Output the [X, Y] coordinate of the center of the cell containing the given text.  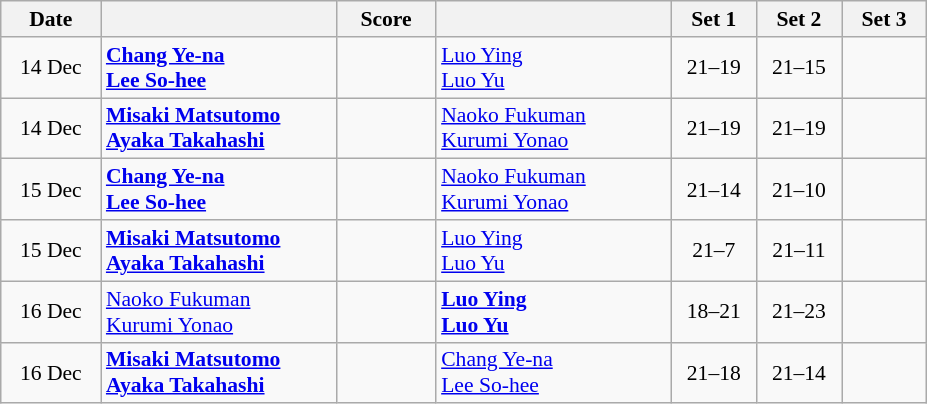
21–15 [798, 68]
21–23 [798, 312]
21–10 [798, 190]
Set 3 [884, 19]
Date [51, 19]
Set 2 [798, 19]
Score [386, 19]
21–18 [714, 372]
18–21 [714, 312]
21–7 [714, 250]
21–11 [798, 250]
Set 1 [714, 19]
